Identify which cell holds the provided text, then report its (x, y) central coordinate. 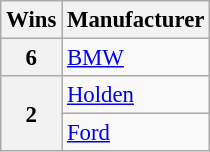
2 (32, 114)
BMW (136, 58)
Holden (136, 95)
6 (32, 58)
Wins (32, 20)
Manufacturer (136, 20)
Ford (136, 133)
